Scan for the cell matching the given text and deliver its [x, y] coordinate at center. 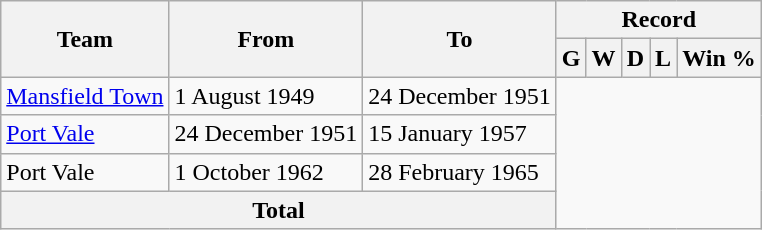
28 February 1965 [460, 172]
L [664, 58]
15 January 1957 [460, 134]
Mansfield Town [85, 96]
Record [658, 20]
W [604, 58]
Total [279, 210]
1 August 1949 [266, 96]
To [460, 39]
1 October 1962 [266, 172]
G [571, 58]
From [266, 39]
Team [85, 39]
Win % [720, 58]
D [635, 58]
